Output the [X, Y] coordinate of the center of the cell containing the given text.  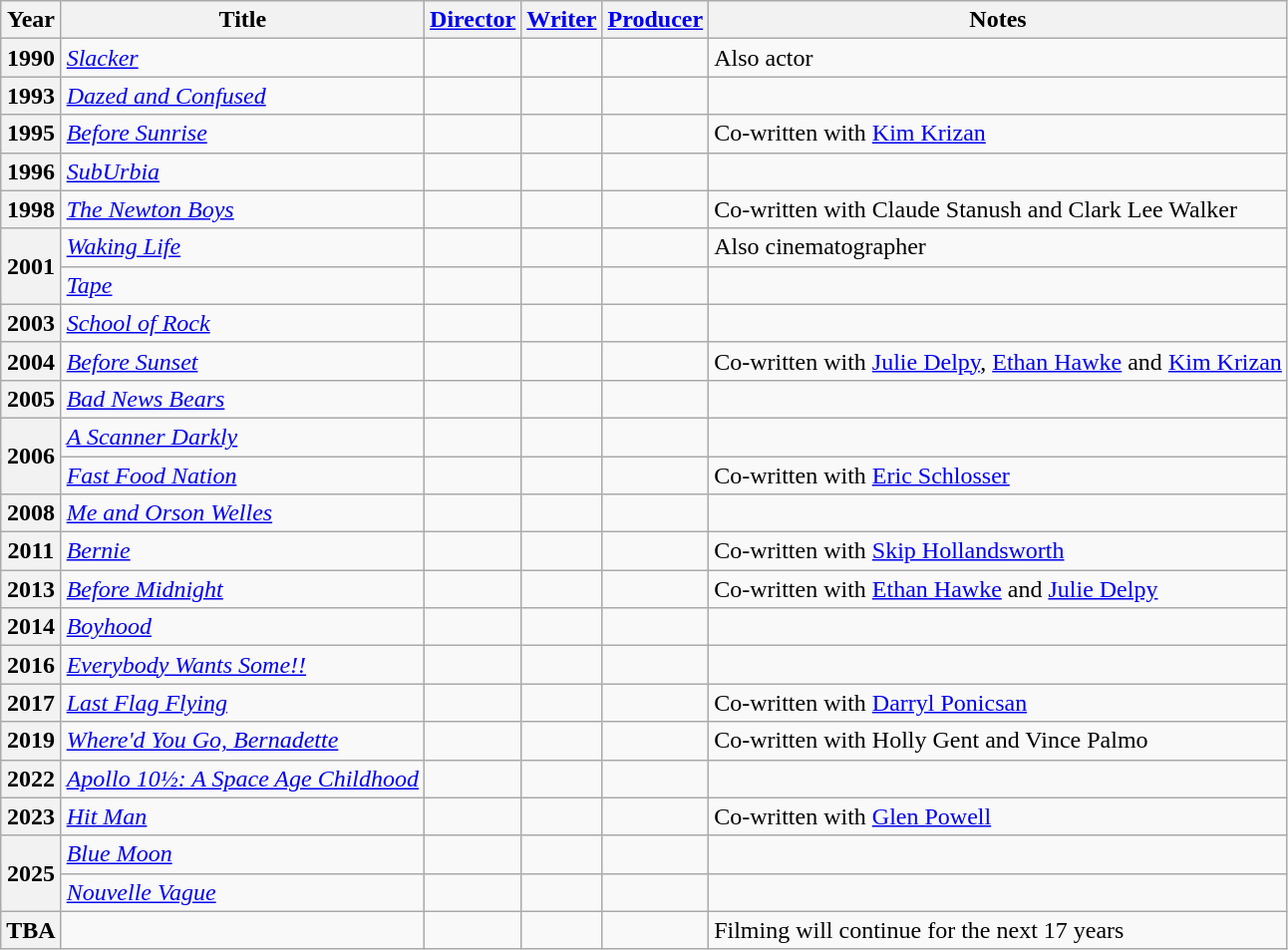
2023 [31, 816]
Filming will continue for the next 17 years [999, 930]
2013 [31, 589]
Where'd You Go, Bernadette [242, 741]
1993 [31, 96]
Bernie [242, 551]
2001 [31, 266]
2004 [31, 361]
1998 [31, 209]
Slacker [242, 58]
1990 [31, 58]
Also cinematographer [999, 247]
Bad News Bears [242, 399]
Co-written with Skip Hollandsworth [999, 551]
Co-written with Holly Gent and Vince Palmo [999, 741]
2025 [31, 873]
Co-written with Claude Stanush and Clark Lee Walker [999, 209]
Year [31, 20]
Blue Moon [242, 854]
The Newton Boys [242, 209]
2003 [31, 323]
SubUrbia [242, 171]
2016 [31, 665]
Before Sunset [242, 361]
School of Rock [242, 323]
Co-written with Darryl Ponicsan [999, 703]
Last Flag Flying [242, 703]
2022 [31, 779]
Title [242, 20]
2014 [31, 627]
1995 [31, 134]
A Scanner Darkly [242, 437]
Co-written with Glen Powell [999, 816]
Me and Orson Welles [242, 513]
Dazed and Confused [242, 96]
Boyhood [242, 627]
2008 [31, 513]
Hit Man [242, 816]
Also actor [999, 58]
Waking Life [242, 247]
Fast Food Nation [242, 475]
Director [473, 20]
TBA [31, 930]
Writer [562, 20]
2005 [31, 399]
2019 [31, 741]
2011 [31, 551]
2006 [31, 456]
Notes [999, 20]
1996 [31, 171]
Co-written with Ethan Hawke and Julie Delpy [999, 589]
Tape [242, 285]
Apollo 10½: A Space Age Childhood [242, 779]
Before Sunrise [242, 134]
Co-written with Julie Delpy, Ethan Hawke and Kim Krizan [999, 361]
Co-written with Eric Schlosser [999, 475]
2017 [31, 703]
Everybody Wants Some!! [242, 665]
Co-written with Kim Krizan [999, 134]
Nouvelle Vague [242, 892]
Before Midnight [242, 589]
Producer [656, 20]
